Find where the given text appears and provide that cell's center as (X, Y) coordinate. 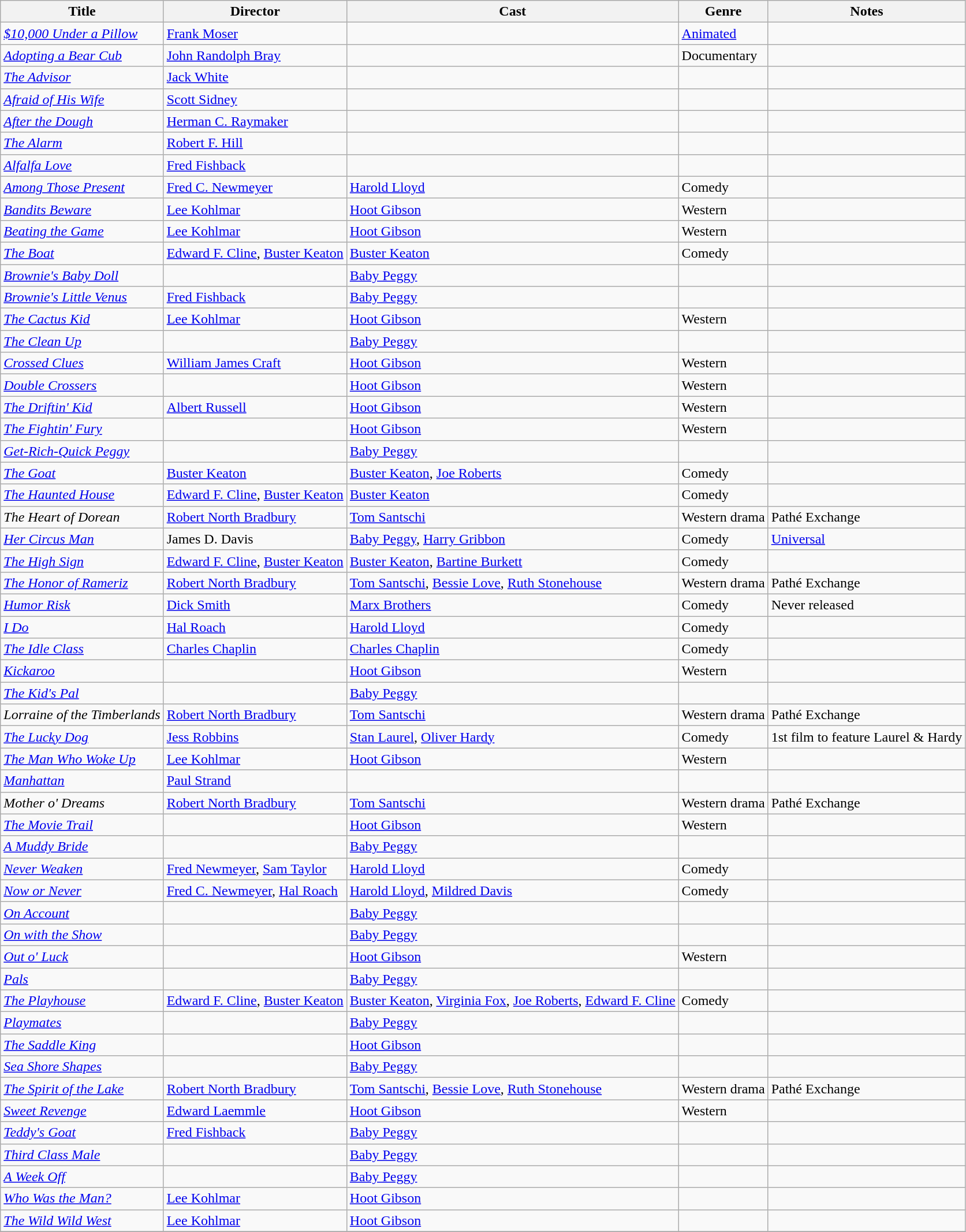
Among Those Present (82, 187)
Brownie's Little Venus (82, 297)
The High Sign (82, 561)
Robert F. Hill (255, 143)
Buster Keaton, Joe Roberts (513, 473)
Double Crossers (82, 385)
Humor Risk (82, 605)
Now or Never (82, 891)
Adopting a Bear Cub (82, 55)
The Lucky Dog (82, 737)
Title (82, 12)
The Honor of Rameriz (82, 583)
Manhattan (82, 781)
Mother o' Dreams (82, 803)
Teddy's Goat (82, 1133)
Genre (723, 12)
Herman C. Raymaker (255, 121)
Documentary (723, 55)
Playmates (82, 1023)
The Kid's Pal (82, 693)
Jess Robbins (255, 737)
Universal (867, 539)
Pals (82, 979)
The Boat (82, 253)
Dick Smith (255, 605)
I Do (82, 627)
Alfalfa Love (82, 165)
A Muddy Bride (82, 847)
Frank Moser (255, 34)
Third Class Male (82, 1155)
The Cactus Kid (82, 319)
Director (255, 12)
Beating the Game (82, 231)
After the Dough (82, 121)
Cast (513, 12)
The Saddle King (82, 1045)
Fred Newmeyer, Sam Taylor (255, 869)
The Advisor (82, 77)
$10,000 Under a Pillow (82, 34)
The Heart of Dorean (82, 517)
The Haunted House (82, 495)
Paul Strand (255, 781)
Brownie's Baby Doll (82, 276)
Fred C. Newmeyer (255, 187)
The Movie Trail (82, 825)
Crossed Clues (82, 363)
The Alarm (82, 143)
Never Weaken (82, 869)
The Playhouse (82, 1001)
Who Was the Man? (82, 1198)
Hal Roach (255, 627)
The Wild Wild West (82, 1220)
Buster Keaton, Bartine Burkett (513, 561)
The Driftin' Kid (82, 407)
Albert Russell (255, 407)
The Clean Up (82, 341)
A Week Off (82, 1177)
Sweet Revenge (82, 1111)
Animated (723, 34)
Jack White (255, 77)
John Randolph Bray (255, 55)
Marx Brothers (513, 605)
The Spirit of the Lake (82, 1089)
Lorraine of the Timberlands (82, 715)
On Account (82, 913)
Afraid of His Wife (82, 99)
The Fightin' Fury (82, 429)
1st film to feature Laurel & Hardy (867, 737)
Harold Lloyd, Mildred Davis (513, 891)
Notes (867, 12)
On with the Show (82, 935)
Buster Keaton, Virginia Fox, Joe Roberts, Edward F. Cline (513, 1001)
The Goat (82, 473)
Edward Laemmle (255, 1111)
Get-Rich-Quick Peggy (82, 451)
Kickaroo (82, 671)
Out o' Luck (82, 956)
Sea Shore Shapes (82, 1067)
William James Craft (255, 363)
Baby Peggy, Harry Gribbon (513, 539)
Bandits Beware (82, 209)
Stan Laurel, Oliver Hardy (513, 737)
Never released (867, 605)
The Idle Class (82, 649)
James D. Davis (255, 539)
Her Circus Man (82, 539)
Scott Sidney (255, 99)
Fred C. Newmeyer, Hal Roach (255, 891)
The Man Who Woke Up (82, 759)
